Capture the cell that displays the provided text and extract its (X, Y) central coordinate. 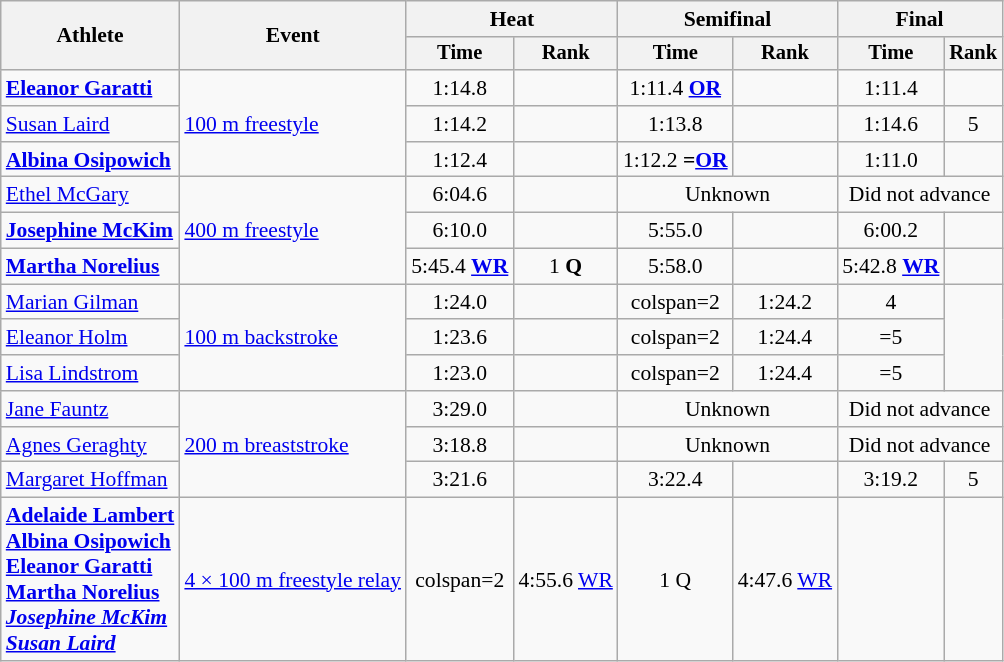
1:14.6 (890, 124)
3:29.0 (460, 409)
Event (292, 36)
6:00.2 (890, 231)
1:11.4 (890, 88)
Eleanor Garatti (90, 88)
Margaret Hoffman (90, 480)
400 m freestyle (292, 230)
1:23.6 (460, 338)
100 m backstroke (292, 338)
Josephine McKim (90, 231)
200 m breaststroke (292, 444)
3:22.4 (676, 480)
Marian Gilman (90, 302)
1:12.2 =OR (676, 160)
1:24.0 (460, 302)
Semifinal (728, 19)
4 (890, 302)
Jane Fauntz (90, 409)
Ethel McGary (90, 195)
Adelaide LambertAlbina OsipowichEleanor GarattiMartha NoreliusJosephine McKimSusan Laird (90, 580)
5:55.0 (676, 231)
Lisa Lindstrom (90, 373)
1:23.0 (460, 373)
6:10.0 (460, 231)
Martha Norelius (90, 267)
Eleanor Holm (90, 338)
Final (920, 19)
4:55.6 WR (565, 580)
1:14.8 (460, 88)
6:04.6 (460, 195)
5:42.8 WR (890, 267)
100 m freestyle (292, 124)
1:24.2 (785, 302)
Agnes Geraghty (90, 445)
1:13.8 (676, 124)
1:12.4 (460, 160)
Albina Osipowich (90, 160)
1:14.2 (460, 124)
1:11.4 OR (676, 88)
4:47.6 WR (785, 580)
3:18.8 (460, 445)
4 × 100 m freestyle relay (292, 580)
Athlete (90, 36)
3:21.6 (460, 480)
1:11.0 (890, 160)
3:19.2 (890, 480)
Heat (512, 19)
5:58.0 (676, 267)
Susan Laird (90, 124)
5:45.4 WR (460, 267)
